Scan for the cell matching the given text and deliver its [X, Y] coordinate at center. 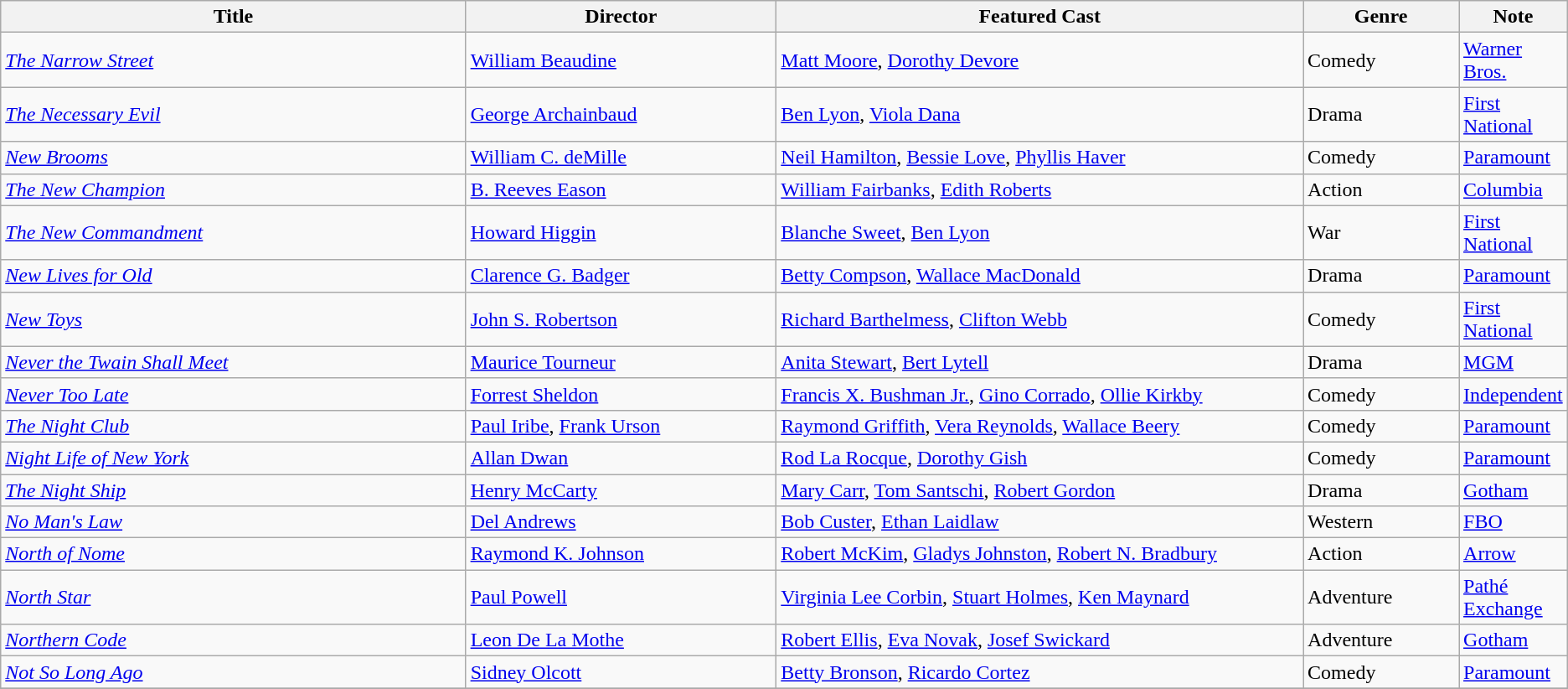
Neil Hamilton, Bessie Love, Phyllis Haver [1040, 158]
Rod La Rocque, Dorothy Gish [1040, 458]
John S. Robertson [622, 319]
Genre [1381, 17]
Warner Bros. [1514, 60]
Not So Long Ago [233, 672]
The Night Club [233, 426]
Never Too Late [233, 394]
No Man's Law [233, 522]
Blanche Sweet, Ben Lyon [1040, 233]
Anita Stewart, Bert Lytell [1040, 362]
Forrest Sheldon [622, 394]
Betty Bronson, Ricardo Cortez [1040, 672]
Northern Code [233, 640]
Paul Powell [622, 597]
Matt Moore, Dorothy Devore [1040, 60]
Pathé Exchange [1514, 597]
Del Andrews [622, 522]
William C. deMille [622, 158]
North Star [233, 597]
MGM [1514, 362]
The Night Ship [233, 490]
Robert Ellis, Eva Novak, Josef Swickard [1040, 640]
New Lives for Old [233, 276]
Featured Cast [1040, 17]
Arrow [1514, 554]
Richard Barthelmess, Clifton Webb [1040, 319]
Leon De La Mothe [622, 640]
Virginia Lee Corbin, Stuart Holmes, Ken Maynard [1040, 597]
Columbia [1514, 189]
Sidney Olcott [622, 672]
Director [622, 17]
The New Champion [233, 189]
Howard Higgin [622, 233]
Night Life of New York [233, 458]
William Fairbanks, Edith Roberts [1040, 189]
Western [1381, 522]
New Toys [233, 319]
Francis X. Bushman Jr., Gino Corrado, Ollie Kirkby [1040, 394]
Clarence G. Badger [622, 276]
George Archainbaud [622, 114]
The Narrow Street [233, 60]
Raymond K. Johnson [622, 554]
Allan Dwan [622, 458]
Paul Iribe, Frank Urson [622, 426]
Ben Lyon, Viola Dana [1040, 114]
The New Commandment [233, 233]
FBO [1514, 522]
B. Reeves Eason [622, 189]
Note [1514, 17]
War [1381, 233]
North of Nome [233, 554]
Bob Custer, Ethan Laidlaw [1040, 522]
Robert McKim, Gladys Johnston, Robert N. Bradbury [1040, 554]
Raymond Griffith, Vera Reynolds, Wallace Beery [1040, 426]
Maurice Tourneur [622, 362]
Independent [1514, 394]
Betty Compson, Wallace MacDonald [1040, 276]
Mary Carr, Tom Santschi, Robert Gordon [1040, 490]
The Necessary Evil [233, 114]
New Brooms [233, 158]
Title [233, 17]
Never the Twain Shall Meet [233, 362]
William Beaudine [622, 60]
Henry McCarty [622, 490]
